Detect which cell encompasses the target text, then output its [X, Y] center coordinate. 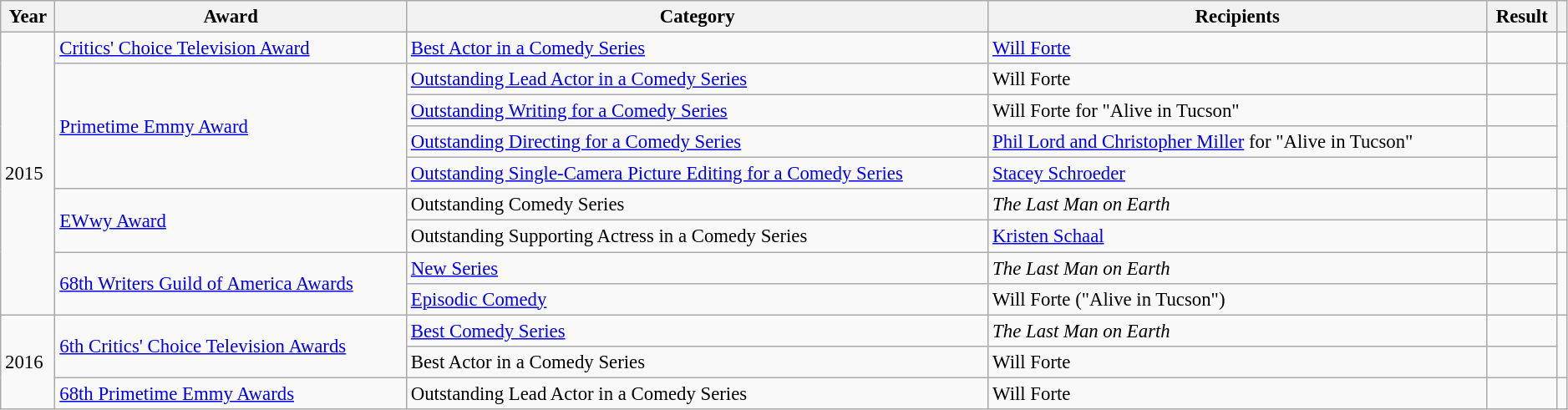
Recipients [1238, 17]
6th Critics' Choice Television Awards [231, 346]
Best Comedy Series [697, 331]
Will Forte ("Alive in Tucson") [1238, 299]
68th Primetime Emmy Awards [231, 393]
Episodic Comedy [697, 299]
Outstanding Directing for a Comedy Series [697, 142]
2015 [28, 174]
68th Writers Guild of America Awards [231, 284]
New Series [697, 268]
Category [697, 17]
Phil Lord and Christopher Miller for "Alive in Tucson" [1238, 142]
2016 [28, 362]
Stacey Schroeder [1238, 174]
Outstanding Supporting Actress in a Comedy Series [697, 236]
Will Forte for "Alive in Tucson" [1238, 111]
Outstanding Comedy Series [697, 205]
Outstanding Writing for a Comedy Series [697, 111]
Result [1522, 17]
EWwy Award [231, 220]
Award [231, 17]
Year [28, 17]
Critics' Choice Television Award [231, 48]
Outstanding Single-Camera Picture Editing for a Comedy Series [697, 174]
Primetime Emmy Award [231, 126]
Kristen Schaal [1238, 236]
